Provide the [x, y] coordinate of the cell's center where the given text is located.  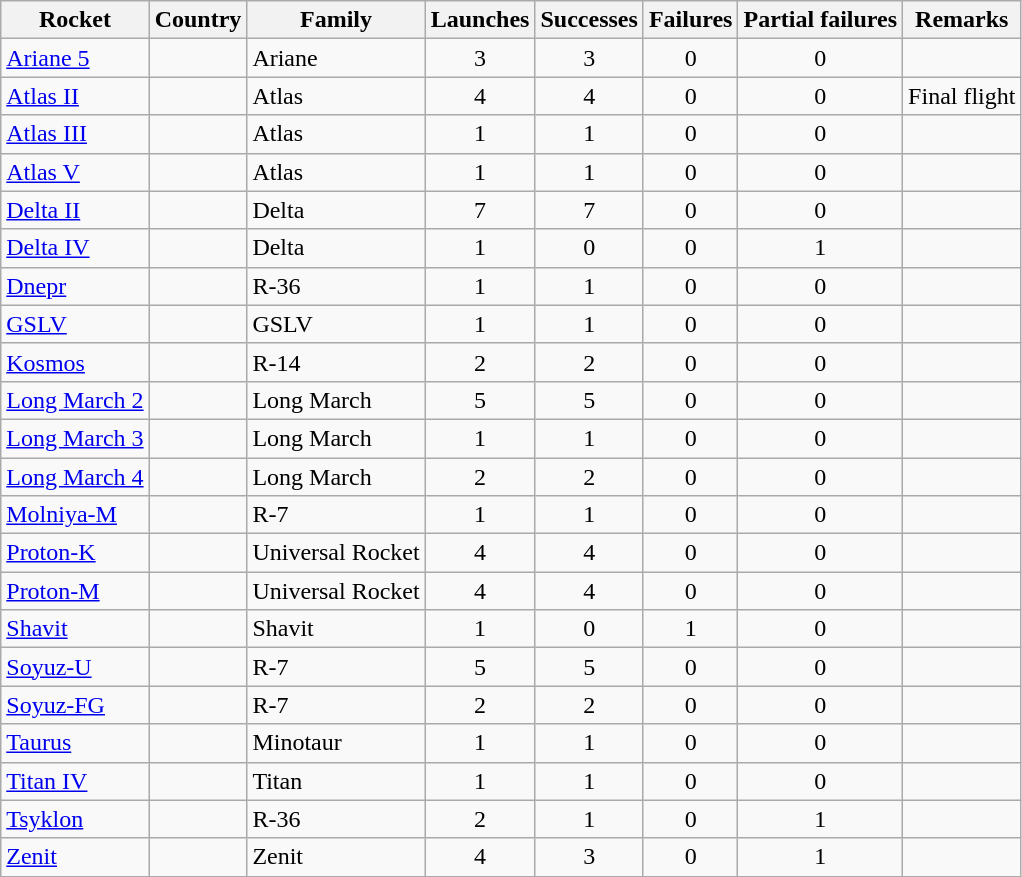
Minotaur [336, 743]
Tsyklon [75, 819]
Remarks [962, 20]
Family [336, 20]
Taurus [75, 743]
Long March 4 [75, 477]
Launches [480, 20]
Delta IV [75, 248]
R-14 [336, 362]
Dnepr [75, 286]
Molniya-M [75, 515]
Long March 3 [75, 438]
Delta II [75, 210]
Atlas III [75, 134]
Proton-M [75, 591]
Failures [690, 20]
Soyuz-FG [75, 705]
Atlas II [75, 96]
Ariane [336, 58]
Atlas V [75, 172]
Titan IV [75, 781]
Titan [336, 781]
Successes [589, 20]
Country [198, 20]
Partial failures [820, 20]
Long March 2 [75, 400]
Kosmos [75, 362]
Proton-K [75, 553]
Ariane 5 [75, 58]
Soyuz-U [75, 667]
Final flight [962, 96]
Rocket [75, 20]
